Output the [X, Y] coordinate of the center of the cell containing the given text.  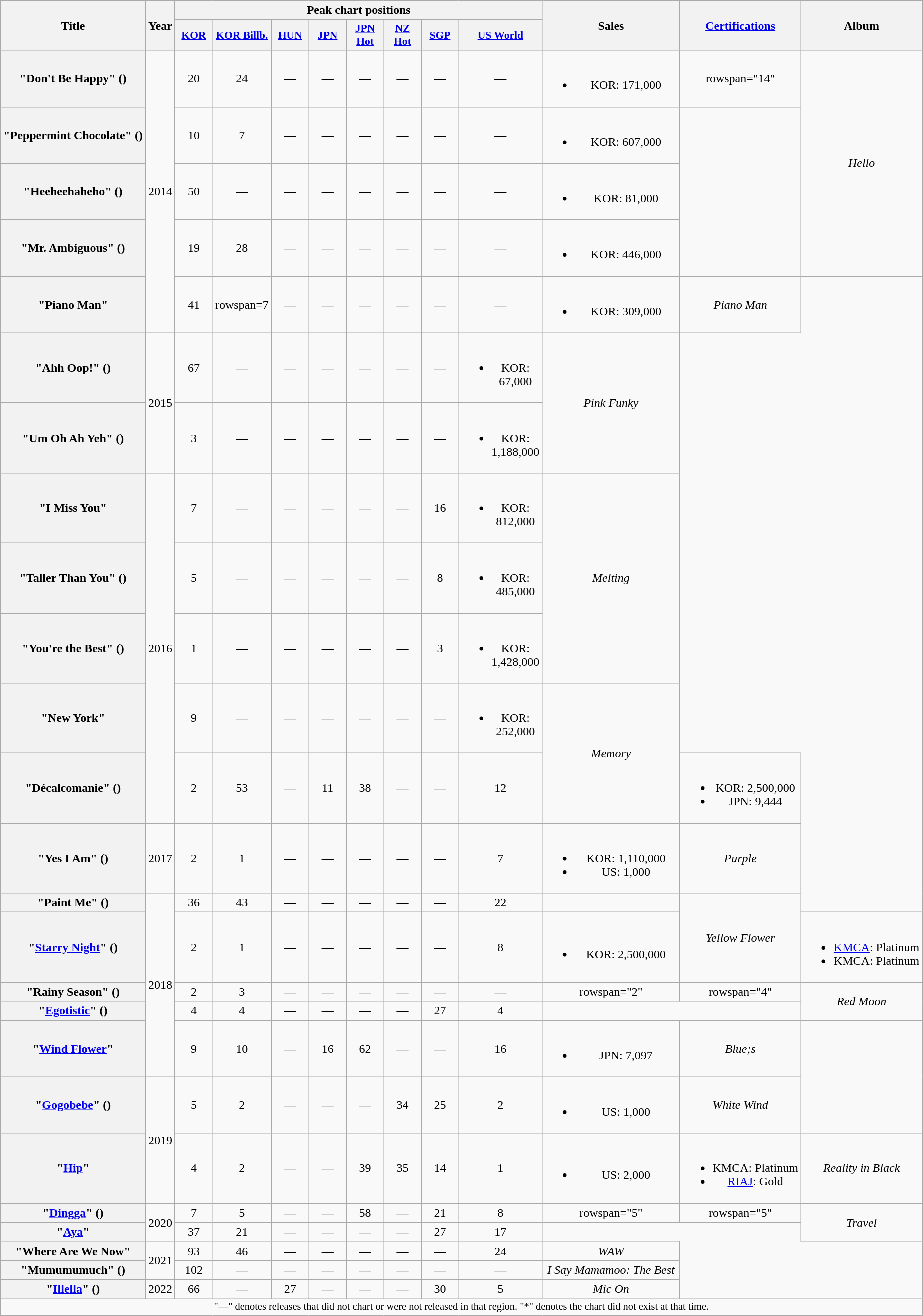
KMCA: Platinum RIAJ: Gold [740, 1168]
Red Moon [861, 1001]
"Starry Night" () [73, 947]
Memory [611, 753]
Purple [740, 858]
KMCA: Platinum KMCA: Platinum [861, 947]
Melting [611, 578]
KOR: 446,000 [611, 248]
"You're the Best" () [73, 648]
Pink Funky [611, 403]
17 [500, 1232]
35 [402, 1168]
22 [500, 903]
KOR: 1,110,000US: 1,000 [611, 858]
2018 [160, 985]
30 [440, 1289]
"Peppermint Chocolate" () [73, 135]
"Um Oh Ah Yeh" () [73, 438]
"Mr. Ambiguous" () [73, 248]
HUN [290, 35]
67 [193, 368]
20 [193, 78]
102 [193, 1270]
"Paint Me" () [73, 903]
"I Miss You" [73, 508]
KOR: 812,000 [500, 508]
38 [365, 788]
2020 [160, 1222]
28 [242, 248]
"Dingga" () [73, 1213]
"Wind Flower" [73, 1048]
66 [193, 1289]
25 [440, 1105]
37 [193, 1232]
SGP [440, 35]
2019 [160, 1140]
"—" denotes releases that did not chart or were not released in that region. "*" denotes the chart did not exist at that time. [461, 1307]
12 [500, 788]
KOR: 252,000 [500, 718]
19 [193, 248]
I Say Mamamoo: The Best [611, 1270]
Mic On [611, 1289]
"Illella" () [73, 1289]
JPN [327, 35]
US: 2,000 [611, 1168]
93 [193, 1251]
rowspan=7 [242, 304]
KOR: 309,000 [611, 304]
KOR Billb. [242, 35]
KOR: 2,500,000 [611, 947]
39 [365, 1168]
"Ahh Oop!" () [73, 368]
2014 [160, 191]
KOR: 607,000 [611, 135]
"Don't Be Happy" () [73, 78]
"Décalcomanie" () [73, 788]
2017 [160, 858]
"Aya" [73, 1232]
50 [193, 191]
KOR: 81,000 [611, 191]
"Yes I Am" () [73, 858]
Peak chart positions [358, 10]
Sales [611, 25]
2022 [160, 1289]
rowspan="4" [740, 992]
43 [242, 903]
2021 [160, 1260]
NZHot [402, 35]
Travel [861, 1222]
KOR: 1,188,000 [500, 438]
36 [193, 903]
11 [327, 788]
"Heeheehaheho" () [73, 191]
Reality in Black [861, 1168]
14 [440, 1168]
KOR: 485,000 [500, 578]
KOR: 171,000 [611, 78]
Piano Man [740, 304]
KOR: 2,500,000JPN: 9,444 [740, 788]
41 [193, 304]
rowspan="14" [740, 78]
"Where Are We Now" [73, 1251]
2015 [160, 403]
Certifications [740, 25]
JPNHot [365, 35]
"Taller Than You" () [73, 578]
"New York" [73, 718]
KOR: 1,428,000 [500, 648]
58 [365, 1213]
2016 [160, 648]
US World [500, 35]
US: 1,000 [611, 1105]
WAW [611, 1251]
Year [160, 25]
"Rainy Season" () [73, 992]
Title [73, 25]
"Egotistic" () [73, 1011]
Hello [861, 163]
62 [365, 1048]
53 [242, 788]
KOR: 67,000 [500, 368]
46 [242, 1251]
"Gogobebe" () [73, 1105]
Yellow Flower [740, 938]
Blue;s [740, 1048]
White Wind [740, 1105]
JPN: 7,097 [611, 1048]
34 [402, 1105]
"Hip" [73, 1168]
"Mumumumuch" () [73, 1270]
KOR [193, 35]
"Piano Man" [73, 304]
Album [861, 25]
rowspan="2" [611, 992]
